Return the [X, Y] coordinate for the center point of the cell that contains the specified text.  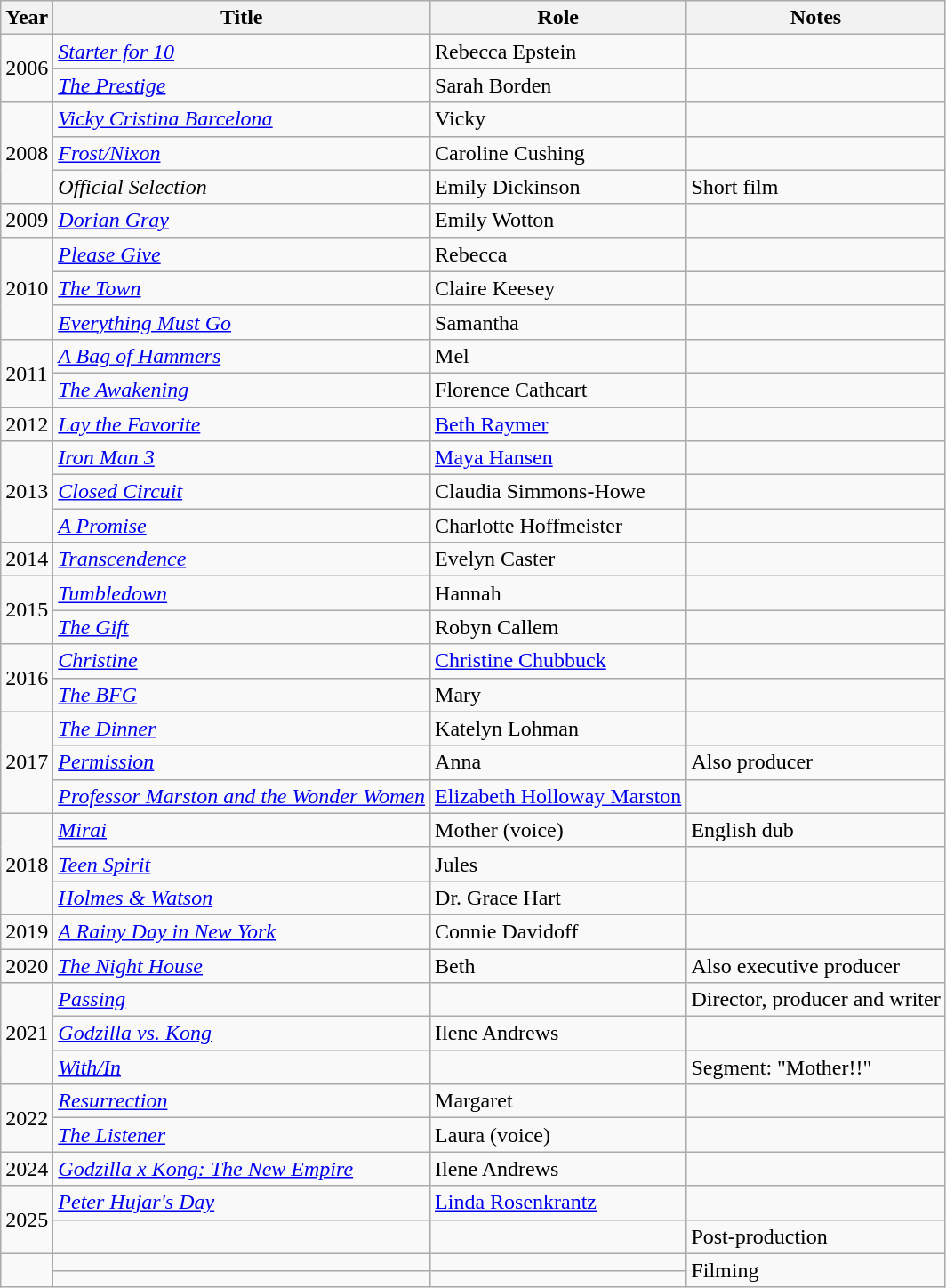
Godzilla x Kong: The New Empire [242, 1169]
Christine [242, 661]
Katelyn Lohman [558, 729]
Resurrection [242, 1101]
Mother (voice) [558, 830]
2010 [27, 288]
Closed Circuit [242, 492]
Dr. Grace Hart [558, 898]
A Rainy Day in New York [242, 931]
2014 [27, 559]
Title [242, 18]
Lay the Favorite [242, 424]
The Prestige [242, 85]
The Night House [242, 965]
Claire Keesey [558, 288]
Mirai [242, 830]
Also executive producer [816, 965]
Maya Hansen [558, 458]
A Bag of Hammers [242, 356]
Rebecca [558, 254]
2018 [27, 864]
Laura (voice) [558, 1135]
English dub [816, 830]
2022 [27, 1118]
2013 [27, 492]
Elizabeth Holloway Marston [558, 796]
Permission [242, 762]
The BFG [242, 695]
Holmes & Watson [242, 898]
Teen Spirit [242, 864]
Evelyn Caster [558, 559]
2011 [27, 373]
2012 [27, 424]
Peter Hujar's Day [242, 1203]
Please Give [242, 254]
Mary [558, 695]
Also producer [816, 762]
Hannah [558, 593]
Dorian Gray [242, 221]
The Town [242, 288]
Sarah Borden [558, 85]
Margaret [558, 1101]
The Listener [242, 1135]
Beth Raymer [558, 424]
Charlotte Hoffmeister [558, 526]
2019 [27, 931]
Emily Wotton [558, 221]
2021 [27, 1034]
Director, producer and writer [816, 1000]
Vicky [558, 119]
Everything Must Go [242, 322]
Jules [558, 864]
Linda Rosenkrantz [558, 1203]
Caroline Cushing [558, 153]
Emily Dickinson [558, 187]
Tumbledown [242, 593]
Notes [816, 18]
Anna [558, 762]
The Awakening [242, 390]
Official Selection [242, 187]
Filming [816, 1270]
Robyn Callem [558, 627]
Segment: "Mother!!" [816, 1067]
Mel [558, 356]
2008 [27, 153]
Transcendence [242, 559]
Connie Davidoff [558, 931]
Frost/Nixon [242, 153]
Beth [558, 965]
Godzilla vs. Kong [242, 1034]
Professor Marston and the Wonder Women [242, 796]
Short film [816, 187]
Claudia Simmons-Howe [558, 492]
A Promise [242, 526]
2016 [27, 678]
With/In [242, 1067]
2025 [27, 1220]
2017 [27, 762]
Year [27, 18]
2020 [27, 965]
Christine Chubbuck [558, 661]
Passing [242, 1000]
Vicky Cristina Barcelona [242, 119]
Samantha [558, 322]
Iron Man 3 [242, 458]
2006 [27, 68]
2009 [27, 221]
The Dinner [242, 729]
2015 [27, 610]
Starter for 10 [242, 52]
Role [558, 18]
2024 [27, 1169]
Rebecca Epstein [558, 52]
Post-production [816, 1236]
The Gift [242, 627]
Florence Cathcart [558, 390]
